Extract the [x, y] coordinate from the center of the cell holding the provided text.  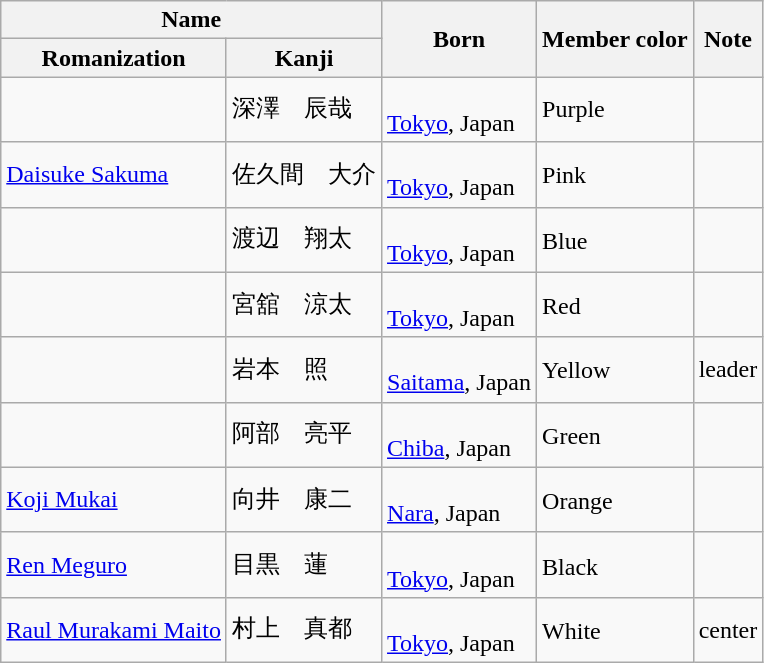
Saitama, Japan [460, 370]
Born [460, 39]
Romanization [114, 58]
渡辺 翔太 [304, 240]
Orange [616, 500]
Kanji [304, 58]
Black [616, 564]
目黒 蓮 [304, 564]
Name [192, 20]
Koji Mukai [114, 500]
Note [728, 39]
Blue [616, 240]
村上 真都 [304, 630]
leader [728, 370]
Purple [616, 110]
佐久間 大介 [304, 174]
Ren Meguro [114, 564]
深澤 辰哉 [304, 110]
Nara, Japan [460, 500]
Member color [616, 39]
Pink [616, 174]
Daisuke Sakuma [114, 174]
宮舘 涼太 [304, 304]
Green [616, 434]
center [728, 630]
Yellow [616, 370]
阿部 亮平 [304, 434]
White [616, 630]
Chiba, Japan [460, 434]
Raul Murakami Maito [114, 630]
岩本 照 [304, 370]
向井 康二 [304, 500]
Red [616, 304]
